Detect which cell encompasses the target text, then output its (X, Y) center coordinate. 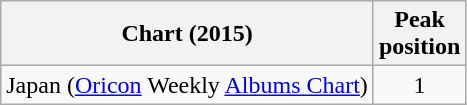
Japan (Oricon Weekly Albums Chart) (188, 85)
Chart (2015) (188, 34)
Peakposition (419, 34)
1 (419, 85)
